Scan for the cell matching the given text and deliver its [X, Y] coordinate at center. 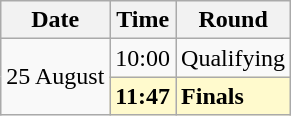
25 August [56, 77]
11:47 [143, 96]
Time [143, 20]
Date [56, 20]
Finals [234, 96]
Round [234, 20]
Qualifying [234, 58]
10:00 [143, 58]
